Locate the cell with the specified text and output its (X, Y) center coordinate. 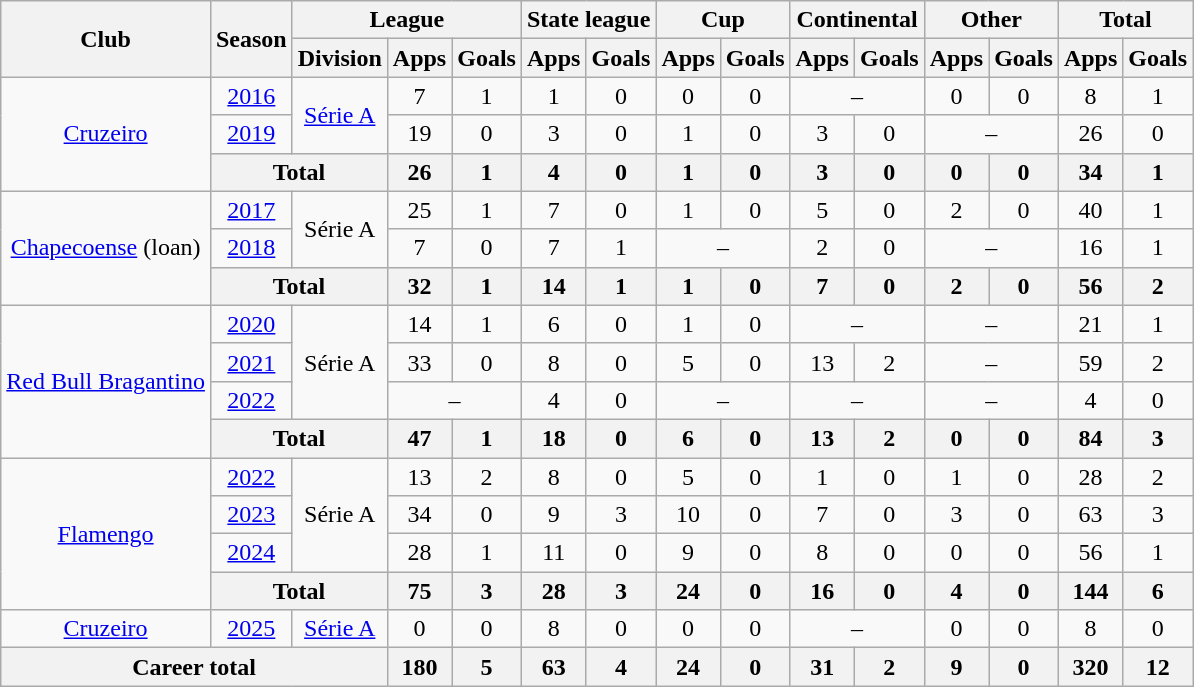
Other (991, 20)
Chapecoense (loan) (106, 248)
47 (419, 438)
2020 (251, 324)
2021 (251, 362)
2018 (251, 248)
Division (340, 58)
31 (822, 667)
2016 (251, 96)
11 (553, 553)
21 (1090, 324)
2019 (251, 134)
59 (1090, 362)
Continental (857, 20)
State league (588, 20)
Career total (194, 667)
180 (419, 667)
2024 (251, 553)
25 (419, 210)
84 (1090, 438)
Club (106, 39)
10 (688, 515)
33 (419, 362)
75 (419, 591)
2025 (251, 629)
144 (1090, 591)
2023 (251, 515)
Red Bull Bragantino (106, 381)
Cup (723, 20)
18 (553, 438)
12 (1158, 667)
Season (251, 39)
40 (1090, 210)
Flamengo (106, 534)
19 (419, 134)
320 (1090, 667)
32 (419, 286)
2017 (251, 210)
League (406, 20)
